Locate the cell with the specified text and output its (X, Y) center coordinate. 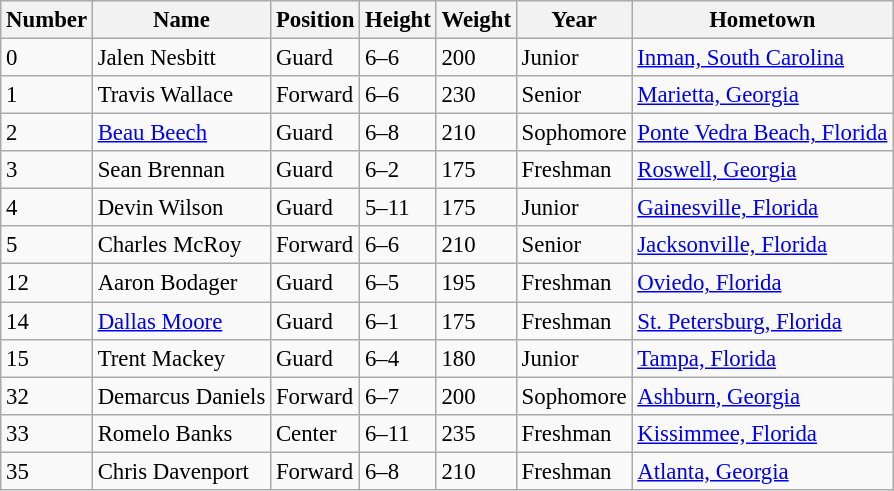
Atlanta, Georgia (762, 471)
33 (47, 433)
Height (398, 20)
2 (47, 133)
3 (47, 170)
Inman, South Carolina (762, 58)
Demarcus Daniels (181, 396)
Ashburn, Georgia (762, 396)
Year (574, 20)
15 (47, 358)
0 (47, 58)
Dallas Moore (181, 321)
Number (47, 20)
6–1 (398, 321)
Aaron Bodager (181, 283)
Kissimmee, Florida (762, 433)
6–4 (398, 358)
Sean Brennan (181, 170)
235 (476, 433)
5–11 (398, 208)
Travis Wallace (181, 95)
Romelo Banks (181, 433)
Trent Mackey (181, 358)
195 (476, 283)
180 (476, 358)
Weight (476, 20)
Marietta, Georgia (762, 95)
Tampa, Florida (762, 358)
Ponte Vedra Beach, Florida (762, 133)
32 (47, 396)
1 (47, 95)
6–2 (398, 170)
Roswell, Georgia (762, 170)
230 (476, 95)
Chris Davenport (181, 471)
12 (47, 283)
Name (181, 20)
35 (47, 471)
14 (47, 321)
Devin Wilson (181, 208)
Position (316, 20)
Charles McRoy (181, 245)
Jalen Nesbitt (181, 58)
Oviedo, Florida (762, 283)
6–7 (398, 396)
Gainesville, Florida (762, 208)
5 (47, 245)
4 (47, 208)
Hometown (762, 20)
Center (316, 433)
6–5 (398, 283)
Beau Beech (181, 133)
6–11 (398, 433)
Jacksonville, Florida (762, 245)
St. Petersburg, Florida (762, 321)
